Return [x, y] of the center of cell containing provided text 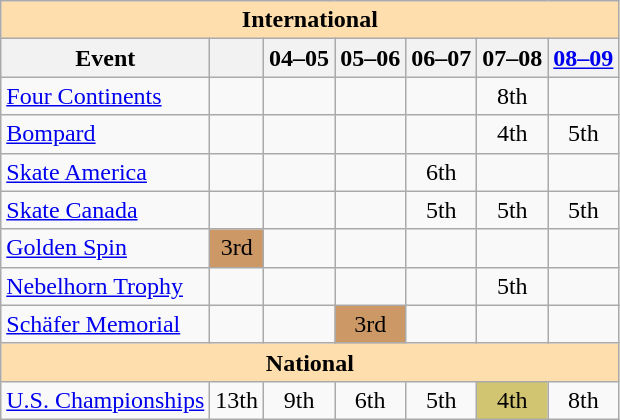
13th [237, 400]
07–08 [512, 58]
04–05 [300, 58]
9th [300, 400]
Nebelhorn Trophy [106, 286]
06–07 [442, 58]
Schäfer Memorial [106, 324]
National [310, 362]
Four Continents [106, 96]
Event [106, 58]
05–06 [370, 58]
Golden Spin [106, 248]
International [310, 20]
Skate America [106, 172]
Bompard [106, 134]
08–09 [584, 58]
U.S. Championships [106, 400]
Skate Canada [106, 210]
